Capture the cell that displays the provided text and extract its (X, Y) central coordinate. 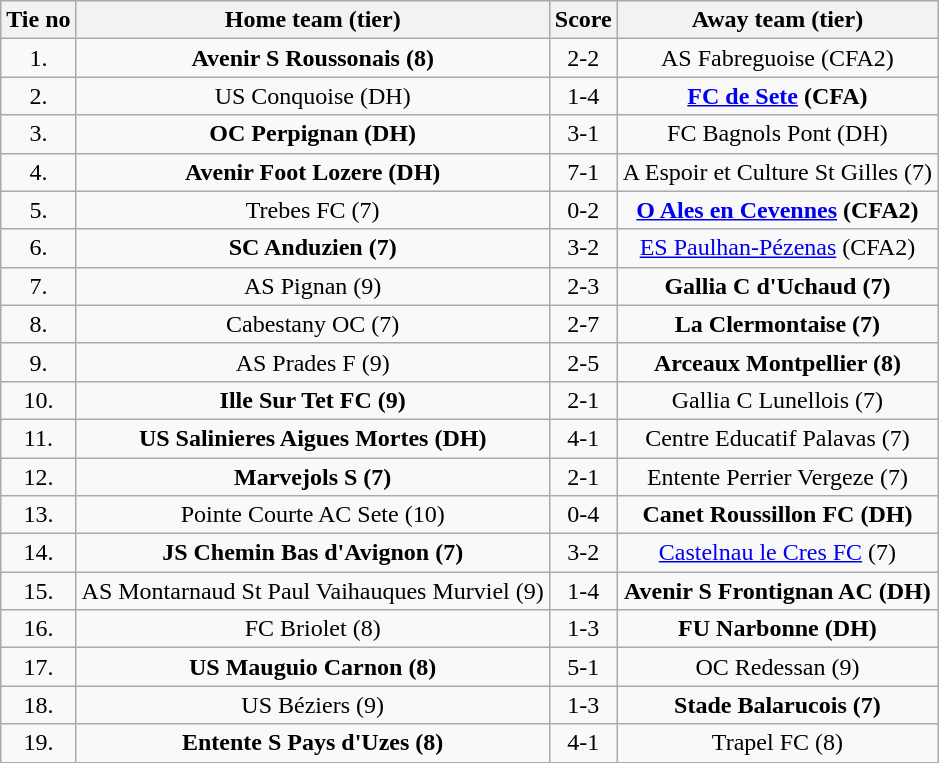
10. (38, 400)
AS Montarnaud St Paul Vaihauques Murviel (9) (312, 591)
Gallia C Lunellois (7) (777, 400)
AS Pignan (9) (312, 286)
Trebes FC (7) (312, 210)
3. (38, 134)
11. (38, 438)
2-5 (583, 362)
US Mauguio Carnon (8) (312, 667)
12. (38, 477)
Avenir Foot Lozere (DH) (312, 172)
Entente S Pays d'Uzes (8) (312, 743)
Entente Perrier Vergeze (7) (777, 477)
2. (38, 96)
La Clermontaise (7) (777, 324)
0-2 (583, 210)
Marvejols S (7) (312, 477)
A Espoir et Culture St Gilles (7) (777, 172)
US Béziers (9) (312, 705)
13. (38, 515)
16. (38, 629)
Ille Sur Tet FC (9) (312, 400)
Away team (tier) (777, 20)
Stade Balarucois (7) (777, 705)
3-1 (583, 134)
15. (38, 591)
FC Bagnols Pont (DH) (777, 134)
0-4 (583, 515)
8. (38, 324)
5. (38, 210)
OC Perpignan (DH) (312, 134)
18. (38, 705)
Home team (tier) (312, 20)
2-7 (583, 324)
FU Narbonne (DH) (777, 629)
7-1 (583, 172)
17. (38, 667)
Centre Educatif Palavas (7) (777, 438)
2-2 (583, 58)
O Ales en Cevennes (CFA2) (777, 210)
SC Anduzien (7) (312, 248)
Trapel FC (8) (777, 743)
14. (38, 553)
9. (38, 362)
Avenir S Roussonais (8) (312, 58)
ES Paulhan-Pézenas (CFA2) (777, 248)
Score (583, 20)
US Conquoise (DH) (312, 96)
2-3 (583, 286)
US Salinieres Aigues Mortes (DH) (312, 438)
7. (38, 286)
JS Chemin Bas d'Avignon (7) (312, 553)
FC de Sete (CFA) (777, 96)
AS Fabreguoise (CFA2) (777, 58)
Cabestany OC (7) (312, 324)
19. (38, 743)
6. (38, 248)
FC Briolet (8) (312, 629)
Tie no (38, 20)
Gallia C d'Uchaud (7) (777, 286)
Castelnau le Cres FC (7) (777, 553)
1. (38, 58)
Arceaux Montpellier (8) (777, 362)
Avenir S Frontignan AC (DH) (777, 591)
OC Redessan (9) (777, 667)
AS Prades F (9) (312, 362)
Pointe Courte AC Sete (10) (312, 515)
Canet Roussillon FC (DH) (777, 515)
4. (38, 172)
5-1 (583, 667)
